Capture the cell that displays the provided text and extract its [x, y] central coordinate. 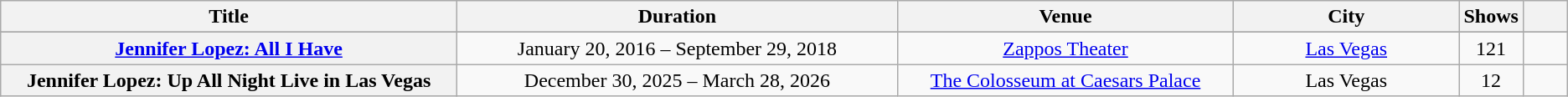
January 20, 2016 – September 29, 2018 [677, 48]
Jennifer Lopez: Up All Night Live in Las Vegas [230, 80]
City [1347, 17]
December 30, 2025 – March 28, 2026 [677, 80]
The Colosseum at Caesars Palace [1065, 80]
Zappos Theater [1065, 48]
Shows [1491, 17]
Duration [677, 17]
Jennifer Lopez: All I Have [230, 48]
121 [1491, 48]
Title [230, 17]
Venue [1065, 17]
12 [1491, 80]
